Search for the cell housing the specified text and yield its [X, Y] center coordinate. 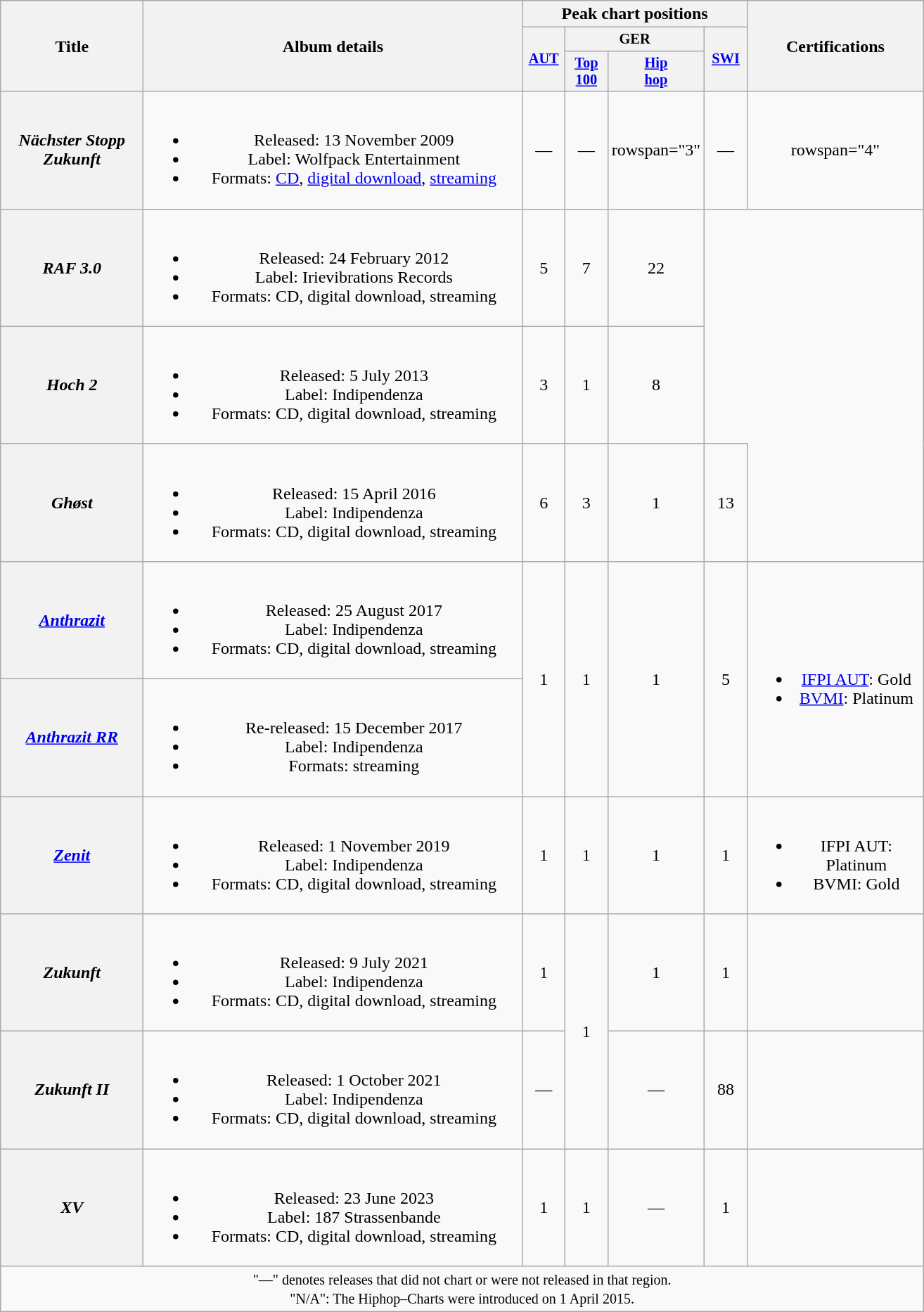
6 [544, 502]
Released: 5 July 2013Label: IndipendenzaFormats: CD, digital download, streaming [333, 385]
Zukunft II [72, 1090]
22 [656, 267]
Released: 15 April 2016Label: IndipendenzaFormats: CD, digital download, streaming [333, 502]
IFPI AUT: PlatinumBVMI: Gold [835, 855]
"—" denotes releases that did not chart or were not released in that region."N/A": The Hiphop–Charts were introduced on 1 April 2015. [463, 1290]
Nächster Stopp Zukunft [72, 150]
Zenit [72, 855]
8 [656, 385]
Hiphop [656, 71]
Released: 23 June 2023Label: 187 StrassenbandeFormats: CD, digital download, streaming [333, 1208]
Anthrazit RR [72, 737]
Released: 13 November 2009Label: Wolfpack EntertainmentFormats: CD, digital download, streaming [333, 150]
RAF 3.0 [72, 267]
Top100 [586, 71]
rowspan="4" [835, 150]
13 [726, 502]
SWI [726, 59]
GER [635, 39]
7 [586, 267]
Released: 1 November 2019Label: IndipendenzaFormats: CD, digital download, streaming [333, 855]
Ghøst [72, 502]
Peak chart positions [634, 14]
Re-released: 15 December 2017Label: IndipendenzaFormats: streaming [333, 737]
Released: 24 February 2012Label: Irievibrations RecordsFormats: CD, digital download, streaming [333, 267]
rowspan="3" [656, 150]
Album details [333, 46]
XV [72, 1208]
88 [726, 1090]
Released: 1 October 2021Label: IndipendenzaFormats: CD, digital download, streaming [333, 1090]
Title [72, 46]
Anthrazit [72, 620]
AUT [544, 59]
Zukunft [72, 973]
Certifications [835, 46]
Released: 25 August 2017Label: IndipendenzaFormats: CD, digital download, streaming [333, 620]
IFPI AUT: GoldBVMI: Platinum [835, 678]
Hoch 2 [72, 385]
Released: 9 July 2021Label: IndipendenzaFormats: CD, digital download, streaming [333, 973]
